For the text-containing cell, return its midpoint in [X, Y] coordinate format. 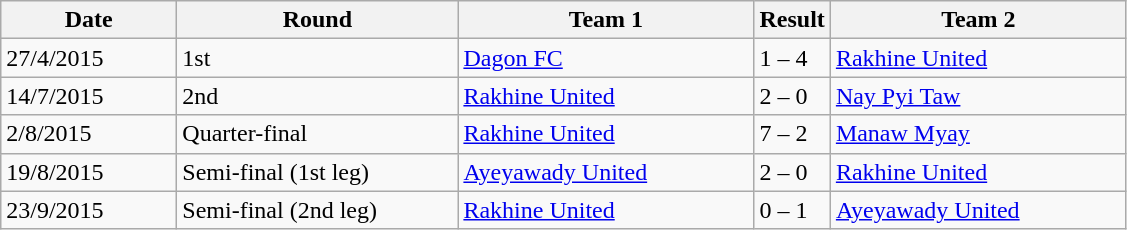
Manaw Myay [978, 134]
Quarter-final [318, 134]
Dagon FC [606, 58]
1 – 4 [792, 58]
Team 1 [606, 20]
27/4/2015 [89, 58]
Team 2 [978, 20]
1st [318, 58]
0 – 1 [792, 210]
2nd [318, 96]
Semi-final (1st leg) [318, 172]
2/8/2015 [89, 134]
Semi-final (2nd leg) [318, 210]
23/9/2015 [89, 210]
14/7/2015 [89, 96]
Nay Pyi Taw [978, 96]
7 – 2 [792, 134]
Result [792, 20]
Date [89, 20]
Round [318, 20]
19/8/2015 [89, 172]
